From the cell containing the given text, extract its center point as (X, Y) coordinate. 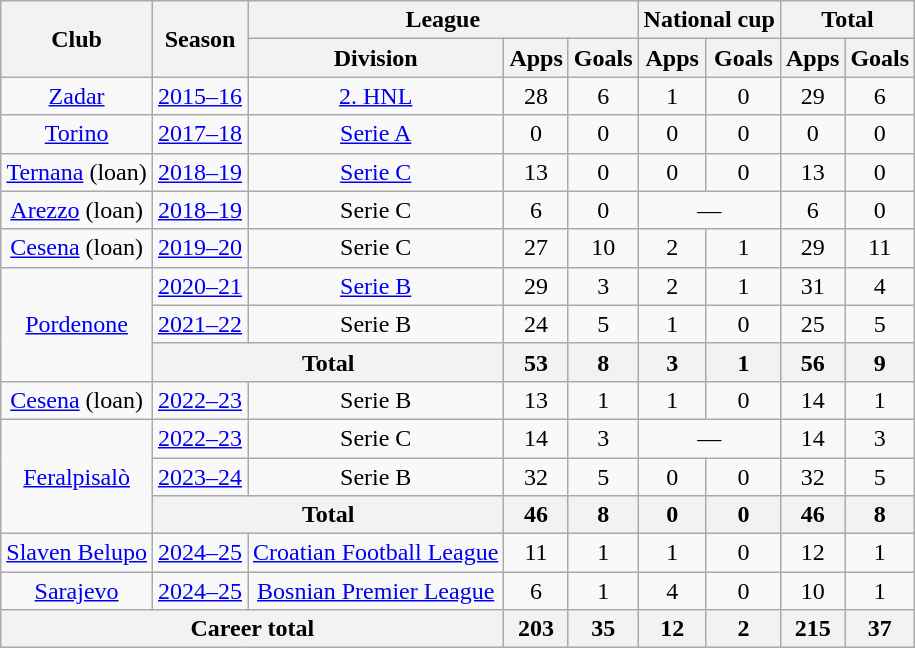
35 (603, 629)
Season (200, 39)
27 (536, 248)
Slaven Belupo (77, 553)
Feralpisalò (77, 476)
Club (77, 39)
2015–16 (200, 96)
56 (812, 362)
Torino (77, 134)
215 (812, 629)
2020–21 (200, 286)
Zadar (77, 96)
2023–24 (200, 477)
24 (536, 324)
Arezzo (loan) (77, 210)
203 (536, 629)
28 (536, 96)
37 (880, 629)
Serie A (376, 134)
31 (812, 286)
Sarajevo (77, 591)
2019–20 (200, 248)
League (444, 20)
2. HNL (376, 96)
2021–22 (200, 324)
Bosnian Premier League (376, 591)
Ternana (loan) (77, 172)
Croatian Football League (376, 553)
9 (880, 362)
National cup (709, 20)
Pordenone (77, 324)
25 (812, 324)
Career total (252, 629)
Division (376, 58)
53 (536, 362)
2017–18 (200, 134)
